Identify which cell holds the provided text, then report its [x, y] central coordinate. 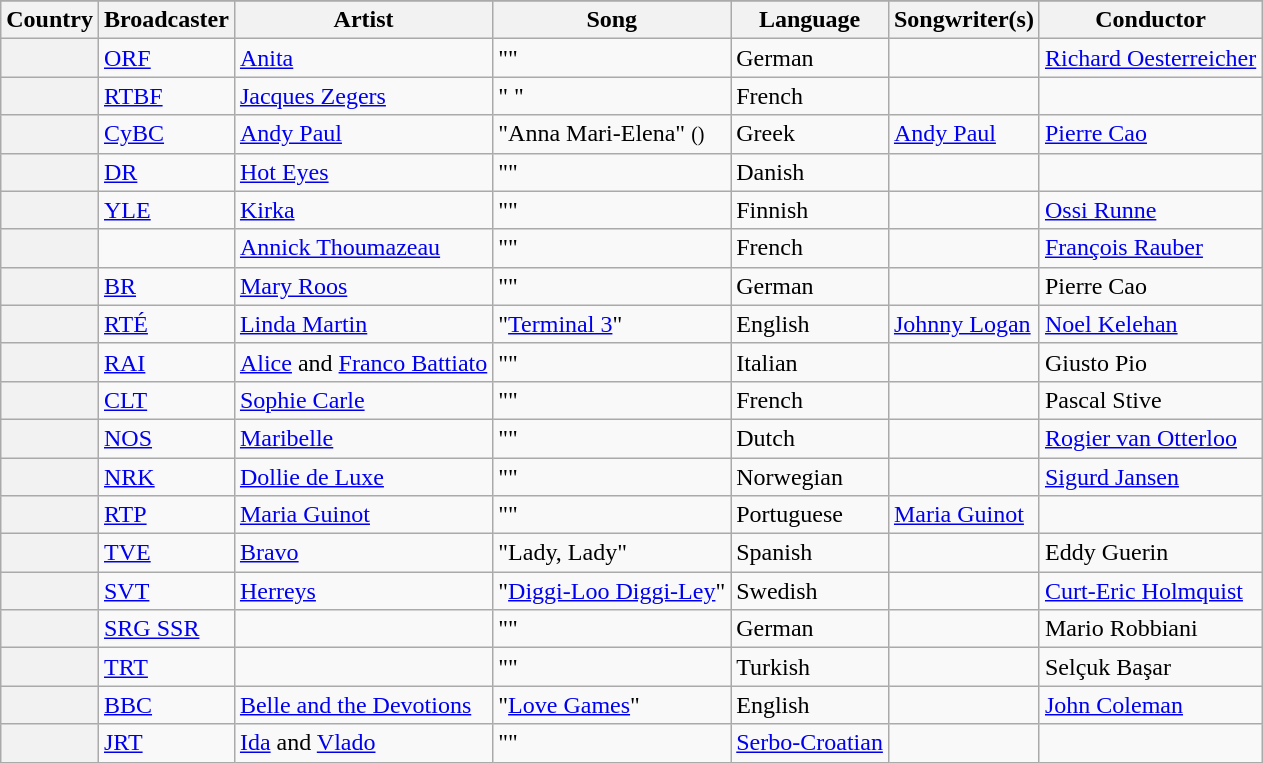
BR [166, 286]
RAI [166, 362]
François Rauber [1150, 248]
Ossi Runne [1150, 210]
BBC [166, 705]
NRK [166, 477]
Eddy Guerin [1150, 553]
Curt-Eric Holmquist [1150, 591]
Dutch [810, 438]
ORF [166, 58]
Finnish [810, 210]
Spanish [810, 553]
Greek [810, 134]
Anita [363, 58]
RTP [166, 515]
Herreys [363, 591]
Maribelle [363, 438]
DR [166, 172]
JRT [166, 743]
Hot Eyes [363, 172]
CyBC [166, 134]
Language [810, 20]
" " [612, 96]
"Terminal 3" [612, 324]
Richard Oesterreicher [1150, 58]
Italian [810, 362]
Giusto Pio [1150, 362]
Noel Kelehan [1150, 324]
John Coleman [1150, 705]
YLE [166, 210]
Country [50, 20]
Danish [810, 172]
Broadcaster [166, 20]
Belle and the Devotions [363, 705]
Alice and Franco Battiato [363, 362]
Linda Martin [363, 324]
Johnny Logan [964, 324]
CLT [166, 400]
"Love Games" [612, 705]
Norwegian [810, 477]
Artist [363, 20]
Serbo-Croatian [810, 743]
TVE [166, 553]
Annick Thoumazeau [363, 248]
TRT [166, 667]
Mario Robbiani [1150, 629]
Bravo [363, 553]
SRG SSR [166, 629]
Sigurd Jansen [1150, 477]
SVT [166, 591]
Sophie Carle [363, 400]
Song [612, 20]
"Diggi-Loo Diggi-Ley" [612, 591]
Ida and Vlado [363, 743]
NOS [166, 438]
Jacques Zegers [363, 96]
"Lady, Lady" [612, 553]
Portuguese [810, 515]
Conductor [1150, 20]
Songwriter(s) [964, 20]
RTÉ [166, 324]
Mary Roos [363, 286]
Rogier van Otterloo [1150, 438]
Selçuk Başar [1150, 667]
Kirka [363, 210]
RTBF [166, 96]
Swedish [810, 591]
Pascal Stive [1150, 400]
Dollie de Luxe [363, 477]
Turkish [810, 667]
"Anna Mari-Elena" () [612, 134]
